Capture the cell that displays the provided text and extract its (X, Y) central coordinate. 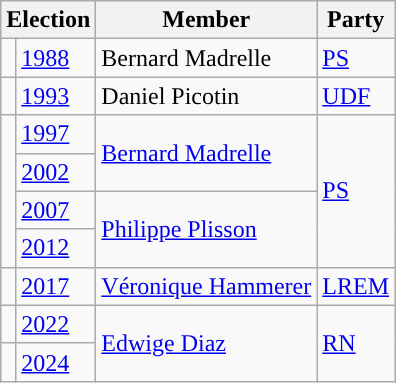
1988 (56, 58)
2024 (56, 362)
1997 (56, 134)
Edwige Diaz (206, 343)
2002 (56, 172)
Election (48, 20)
UDF (356, 96)
2012 (56, 248)
LREM (356, 286)
RN (356, 343)
2007 (56, 210)
2022 (56, 324)
1993 (56, 96)
Member (206, 20)
Véronique Hammerer (206, 286)
Party (356, 20)
2017 (56, 286)
Philippe Plisson (206, 229)
Daniel Picotin (206, 96)
